From the cell containing the given text, extract its center point as (X, Y) coordinate. 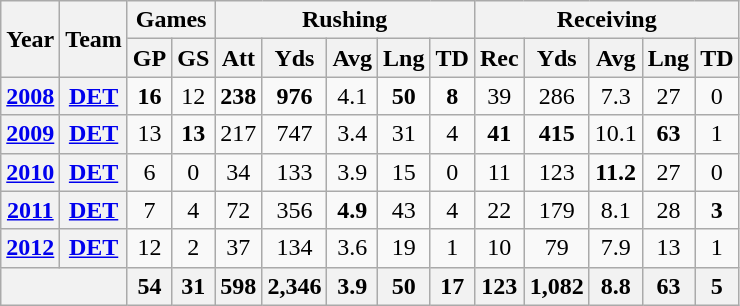
19 (404, 248)
2012 (30, 248)
7.9 (616, 248)
4.1 (352, 96)
2010 (30, 172)
3 (717, 210)
179 (556, 210)
2008 (30, 96)
8.8 (616, 286)
54 (149, 286)
286 (556, 96)
3.6 (352, 248)
7.3 (616, 96)
Games (170, 20)
2011 (30, 210)
Team (94, 39)
747 (294, 134)
598 (238, 286)
39 (499, 96)
8 (452, 96)
238 (238, 96)
Receiving (606, 20)
10 (499, 248)
22 (499, 210)
217 (238, 134)
5 (717, 286)
1,082 (556, 286)
GS (194, 58)
41 (499, 134)
2009 (30, 134)
34 (238, 172)
79 (556, 248)
15 (404, 172)
43 (404, 210)
976 (294, 96)
Att (238, 58)
415 (556, 134)
16 (149, 96)
133 (294, 172)
10.1 (616, 134)
8.1 (616, 210)
3.4 (352, 134)
7 (149, 210)
72 (238, 210)
134 (294, 248)
2 (194, 248)
GP (149, 58)
Rec (499, 58)
28 (668, 210)
Year (30, 39)
4.9 (352, 210)
2,346 (294, 286)
37 (238, 248)
Rushing (345, 20)
11 (499, 172)
356 (294, 210)
6 (149, 172)
11.2 (616, 172)
17 (452, 286)
